Return (x, y) of the center of cell containing provided text 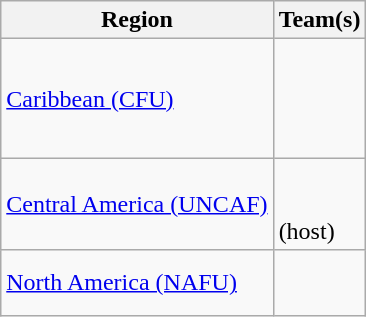
Caribbean (CFU) (137, 98)
Team(s) (320, 20)
Region (137, 20)
(host) (320, 204)
North America (NAFU) (137, 282)
Central America (UNCAF) (137, 204)
